Locate the cell with the specified text and output its [x, y] center coordinate. 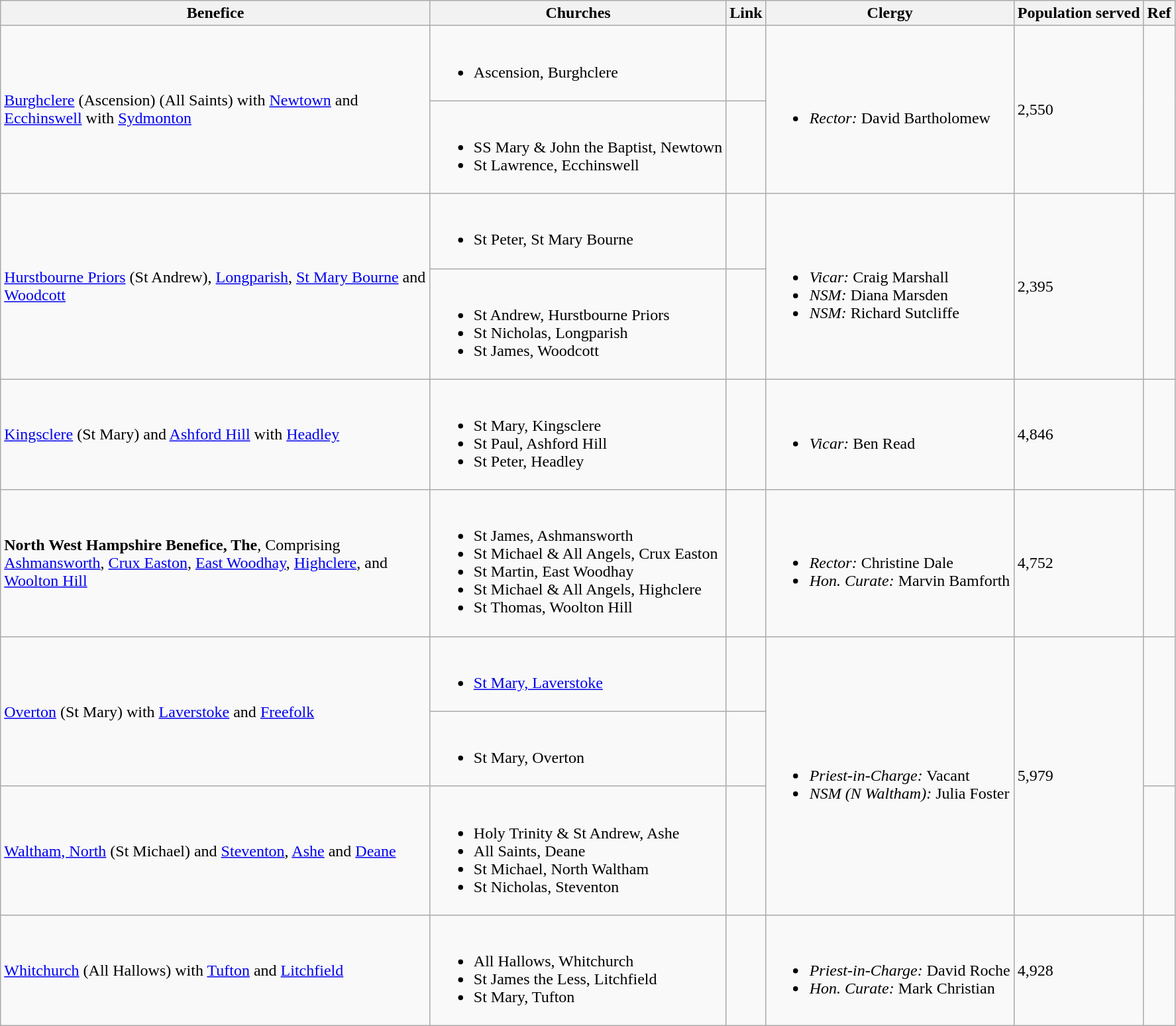
Overton (St Mary) with Laverstoke and Freefolk [216, 711]
North West Hampshire Benefice, The, Comprising Ashmansworth, Crux Easton, East Woodhay, Highclere, and Woolton Hill [216, 563]
St Mary, KingsclereSt Paul, Ashford HillSt Peter, Headley [578, 435]
St Peter, St Mary Bourne [578, 231]
4,752 [1079, 563]
Kingsclere (St Mary) and Ashford Hill with Headley [216, 435]
SS Mary & John the Baptist, NewtownSt Lawrence, Ecchinswell [578, 147]
St Mary, Overton [578, 749]
Ascension, Burghclere [578, 64]
St Mary, Laverstoke [578, 673]
2,395 [1079, 286]
Rector: Christine DaleHon. Curate: Marvin Bamforth [890, 563]
St Andrew, Hurstbourne PriorsSt Nicholas, LongparishSt James, Woodcott [578, 323]
Waltham, North (St Michael) and Steventon, Ashe and Deane [216, 850]
Priest-in-Charge: VacantNSM (N Waltham): Julia Foster [890, 775]
Hurstbourne Priors (St Andrew), Longparish, St Mary Bourne and Woodcott [216, 286]
Rector: David Bartholomew [890, 110]
Vicar: Craig MarshallNSM: Diana MarsdenNSM: Richard Sutcliffe [890, 286]
Churches [578, 13]
Benefice [216, 13]
All Hallows, WhitchurchSt James the Less, LitchfieldSt Mary, Tufton [578, 970]
5,979 [1079, 775]
Link [746, 13]
4,928 [1079, 970]
Burghclere (Ascension) (All Saints) with Newtown and Ecchinswell with Sydmonton [216, 110]
4,846 [1079, 435]
2,550 [1079, 110]
Holy Trinity & St Andrew, AsheAll Saints, DeaneSt Michael, North WalthamSt Nicholas, Steventon [578, 850]
St James, AshmansworthSt Michael & All Angels, Crux EastonSt Martin, East WoodhaySt Michael & All Angels, HighclereSt Thomas, Woolton Hill [578, 563]
Clergy [890, 13]
Priest-in-Charge: David RocheHon. Curate: Mark Christian [890, 970]
Whitchurch (All Hallows) with Tufton and Litchfield [216, 970]
Vicar: Ben Read [890, 435]
Population served [1079, 13]
Ref [1159, 13]
